Capture the cell that displays the provided text and extract its [x, y] central coordinate. 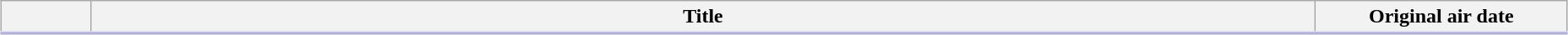
Original air date [1441, 17]
Title [703, 17]
